Search for the cell housing the specified text and yield its [x, y] center coordinate. 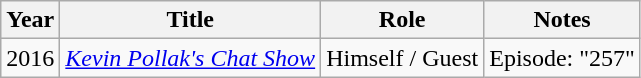
Year [30, 20]
2016 [30, 58]
Himself / Guest [402, 58]
Episode: "257" [562, 58]
Role [402, 20]
Kevin Pollak's Chat Show [190, 58]
Notes [562, 20]
Title [190, 20]
